Scan for the cell matching the given text and deliver its [X, Y] coordinate at center. 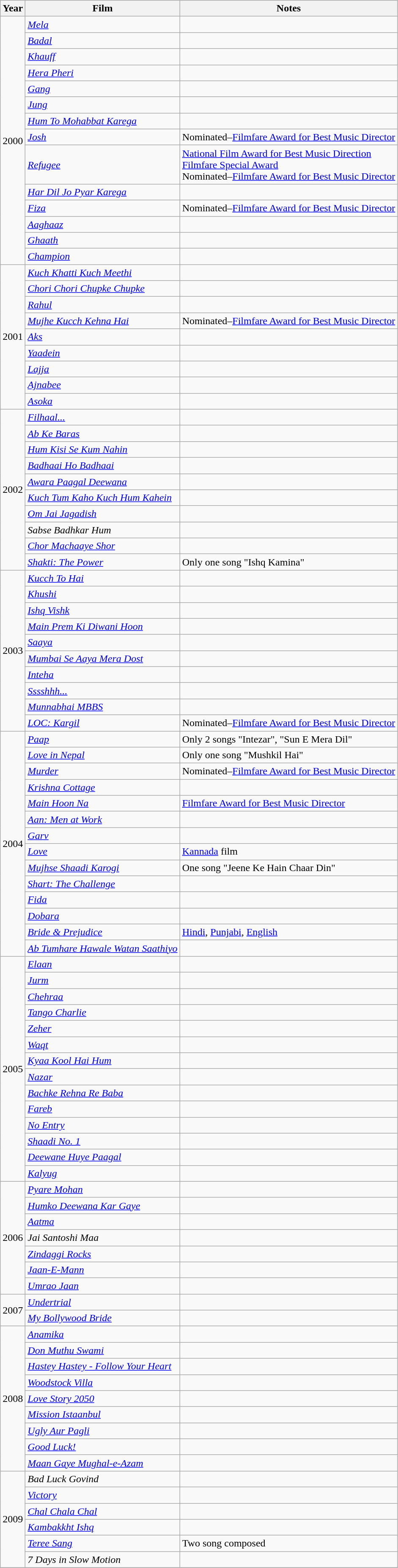
Umrao Jaan [102, 1286]
Year [13, 8]
Aan: Men at Work [102, 820]
Kucch To Hai [102, 578]
Fareb [102, 1109]
Love [102, 852]
Hera Pheri [102, 73]
Nazar [102, 1077]
Zeher [102, 1029]
Main Prem Ki Diwani Hoon [102, 626]
Saaya [102, 642]
Jaan-E-Mann [102, 1270]
Khushi [102, 594]
Teree Sang [102, 1543]
Dobara [102, 916]
2001 [13, 337]
Film [102, 8]
Deewane Huye Paagal [102, 1157]
Har Dil Jo Pyar Karega [102, 192]
My Bollywood Bride [102, 1318]
Ishq Vishk [102, 610]
Refugee [102, 164]
Zindaggi Rocks [102, 1254]
2003 [13, 651]
Hindi, Punjabi, English [288, 932]
Garv [102, 836]
Maan Gaye Mughal-e-Azam [102, 1463]
Mission Istaanbul [102, 1415]
Waqt [102, 1045]
Yaadein [102, 353]
Krishna Cottage [102, 787]
Hastey Hastey - Follow Your Heart [102, 1366]
2009 [13, 1519]
Mujhe Kucch Kehna Hai [102, 321]
Ab Ke Baras [102, 433]
Kalyug [102, 1173]
Hum To Mohabbat Karega [102, 121]
2008 [13, 1399]
Anamika [102, 1334]
Ghaath [102, 240]
LOC: Kargil [102, 723]
Murder [102, 771]
Chor Machaaye Shor [102, 546]
Jung [102, 105]
Chehraa [102, 996]
2005 [13, 1068]
Notes [288, 8]
Bachke Rehna Re Baba [102, 1093]
Good Luck! [102, 1447]
Kuch Khatti Kuch Meethi [102, 273]
Badal [102, 41]
Munnabhai MBBS [102, 707]
Shaadi No. 1 [102, 1141]
Sssshhh... [102, 691]
Woodstock Villa [102, 1382]
Shakti: The Power [102, 562]
2002 [13, 489]
Inteha [102, 675]
One song "Jeene Ke Hain Chaar Din" [288, 868]
Mumbai Se Aaya Mera Dost [102, 658]
Jai Santoshi Maa [102, 1237]
Aatma [102, 1221]
Love in Nepal [102, 755]
Tango Charlie [102, 1013]
Asoka [102, 401]
Chal Chala Chal [102, 1511]
Rahul [102, 305]
Jurm [102, 980]
Bad Luck Govind [102, 1479]
Josh [102, 137]
Khauff [102, 57]
Elaan [102, 964]
Champion [102, 257]
Kyaa Kool Hai Hum [102, 1061]
Mela [102, 25]
Bride & Prejudice [102, 932]
Filmfare Award for Best Music Director [288, 803]
Main Hoon Na [102, 803]
Aks [102, 337]
Only one song "Mushkil Hai" [288, 755]
Kuch Tum Kaho Kuch Hum Kahein [102, 498]
2004 [13, 844]
Hum Kisi Se Kum Nahin [102, 449]
Kambakkht Ishq [102, 1527]
2006 [13, 1237]
Om Jai Jagadish [102, 514]
National Film Award for Best Music DirectionFilmfare Special AwardNominated–Filmfare Award for Best Music Director [288, 164]
Two song composed [288, 1543]
Victory [102, 1495]
2007 [13, 1310]
7 Days in Slow Motion [102, 1560]
2000 [13, 140]
Fida [102, 900]
Sabse Badhkar Hum [102, 530]
Chori Chori Chupke Chupke [102, 289]
Undertrial [102, 1302]
Awara Paagal Deewana [102, 481]
Love Story 2050 [102, 1399]
Only one song "Ishq Kamina" [288, 562]
Aaghaaz [102, 224]
Ajnabee [102, 385]
Fiza [102, 208]
Only 2 songs "Intezar", "Sun E Mera Dil" [288, 739]
Badhaai Ho Badhaai [102, 465]
Ab Tumhare Hawale Watan Saathiyo [102, 948]
Lajja [102, 369]
Filhaal... [102, 417]
No Entry [102, 1125]
Gang [102, 89]
Pyare Mohan [102, 1189]
Ugly Aur Pagli [102, 1431]
Paap [102, 739]
Kannada film [288, 852]
Shart: The Challenge [102, 884]
Mujhse Shaadi Karogi [102, 868]
Humko Deewana Kar Gaye [102, 1205]
Don Muthu Swami [102, 1350]
